Capture the cell that displays the provided text and extract its [x, y] central coordinate. 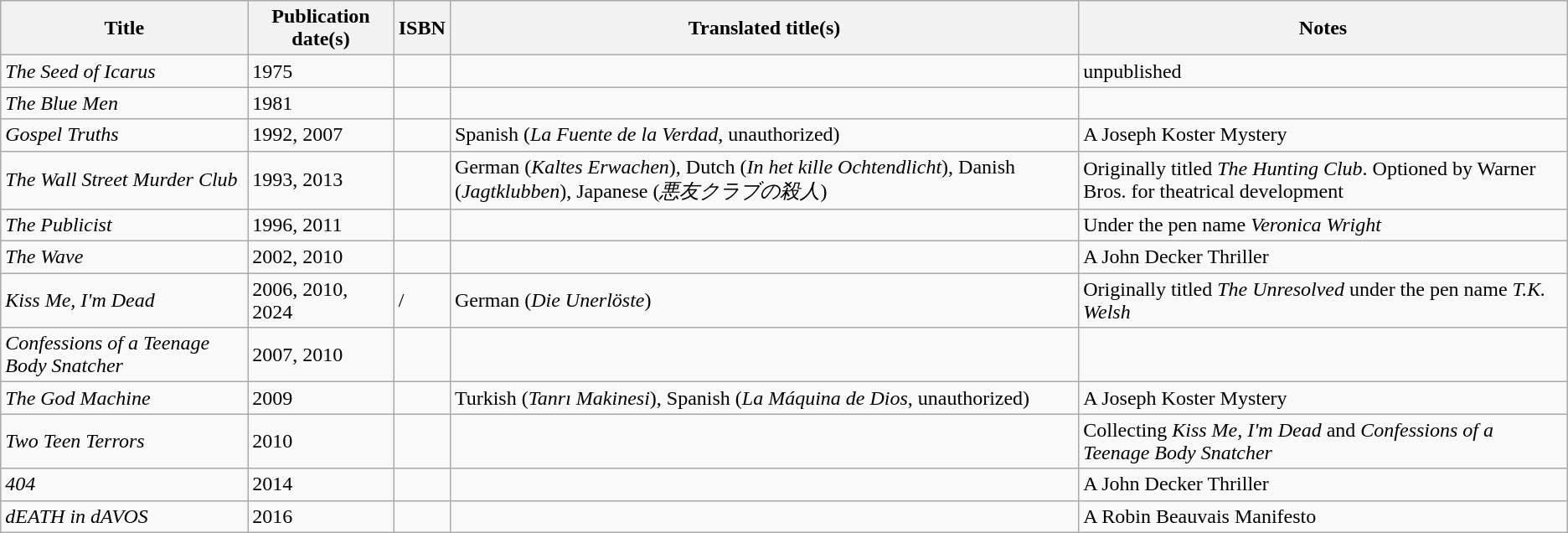
The Seed of Icarus [124, 71]
Kiss Me, I'm Dead [124, 300]
1993, 2013 [321, 180]
/ [422, 300]
The Publicist [124, 225]
2006, 2010, 2024 [321, 300]
2009 [321, 398]
The Blue Men [124, 103]
A Robin Beauvais Manifesto [1323, 516]
Translated title(s) [764, 28]
2016 [321, 516]
2014 [321, 484]
The God Machine [124, 398]
2010 [321, 441]
ISBN [422, 28]
German (Die Unerlöste) [764, 300]
The Wave [124, 257]
German (Kaltes Erwachen), Dutch (In het kille Ochtendlicht), Danish (Jagtklubben), Japanese (悪友クラブの殺人) [764, 180]
Under the pen name Veronica Wright [1323, 225]
Collecting Kiss Me, I'm Dead and Confessions of a Teenage Body Snatcher [1323, 441]
Title [124, 28]
unpublished [1323, 71]
Publication date(s) [321, 28]
dEATH in dAVOS [124, 516]
Notes [1323, 28]
Gospel Truths [124, 135]
Originally titled The Unresolved under the pen name T.K. Welsh [1323, 300]
Two Teen Terrors [124, 441]
1975 [321, 71]
Confessions of a Teenage Body Snatcher [124, 355]
Spanish (La Fuente de la Verdad, unauthorized) [764, 135]
2007, 2010 [321, 355]
Turkish (Tanrı Makinesi), Spanish (La Máquina de Dios, unauthorized) [764, 398]
1996, 2011 [321, 225]
404 [124, 484]
2002, 2010 [321, 257]
1992, 2007 [321, 135]
Originally titled The Hunting Club. Optioned by Warner Bros. for theatrical development [1323, 180]
1981 [321, 103]
The Wall Street Murder Club [124, 180]
